Provide the (x, y) coordinate of the cell's center where the given text is located.  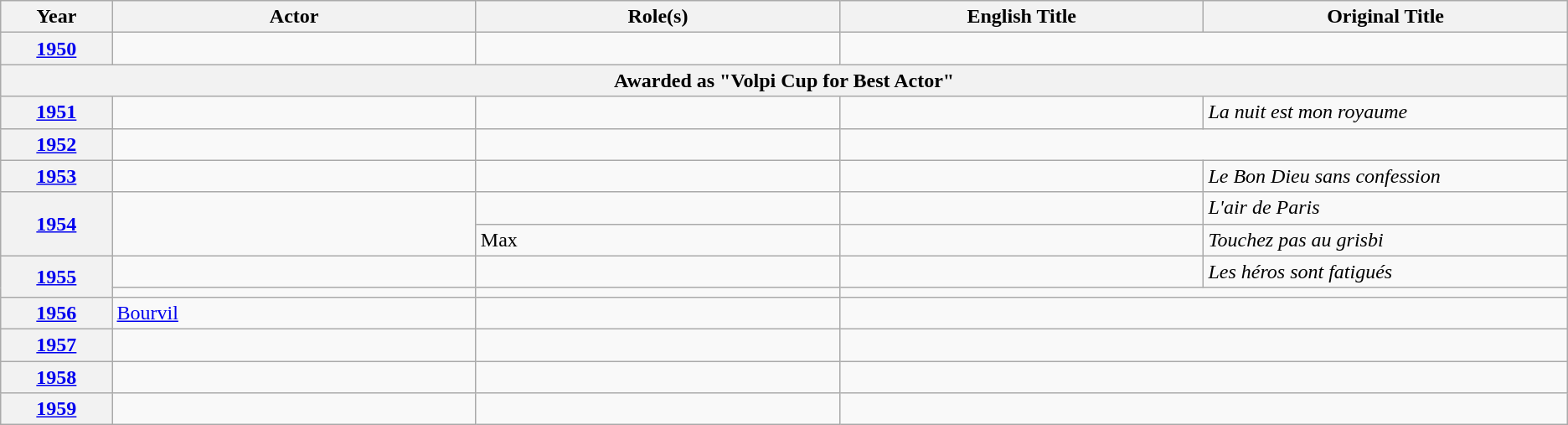
Touchez pas au grisbi (1385, 240)
La nuit est mon royaume (1385, 112)
English Title (1022, 17)
1953 (57, 176)
Awarded as "Volpi Cup for Best Actor" (784, 80)
1956 (57, 313)
L'air de Paris (1385, 208)
1958 (57, 376)
Role(s) (658, 17)
Les héros sont fatigués (1385, 272)
1954 (57, 224)
1955 (57, 277)
Max (658, 240)
1950 (57, 49)
1959 (57, 409)
1951 (57, 112)
Le Bon Dieu sans confession (1385, 176)
1957 (57, 345)
Year (57, 17)
Original Title (1385, 17)
Actor (294, 17)
Bourvil (294, 313)
1952 (57, 144)
